Return the (X, Y) coordinate for the center point of the cell that contains the specified text.  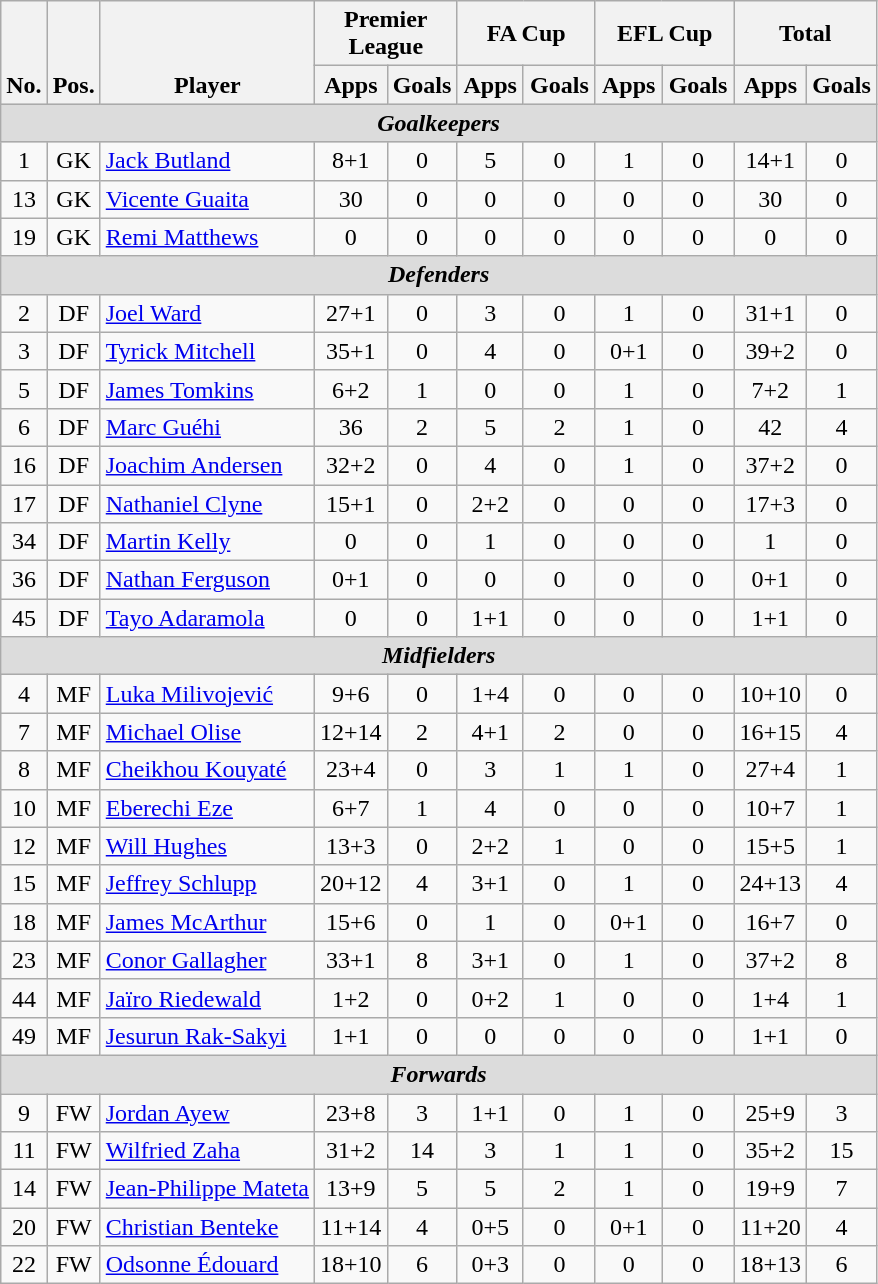
Luka Milivojević (207, 694)
32+2 (352, 465)
Michael Olise (207, 732)
20 (24, 1227)
13 (24, 199)
No. (24, 52)
10 (24, 808)
James McArthur (207, 922)
33+1 (352, 960)
17 (24, 503)
Odsonne Édouard (207, 1265)
44 (24, 998)
15+1 (352, 503)
Jaïro Riedewald (207, 998)
Martin Kelly (207, 542)
35+1 (352, 351)
45 (24, 618)
15+5 (770, 846)
34 (24, 542)
16+15 (770, 732)
11 (24, 1151)
Eberechi Eze (207, 808)
20+12 (352, 884)
18 (24, 922)
42 (770, 427)
11+20 (770, 1227)
39+2 (770, 351)
Total (805, 34)
Nathaniel Clyne (207, 503)
Forwards (439, 1074)
23 (24, 960)
EFL Cup (664, 34)
18+13 (770, 1265)
12 (24, 846)
11+14 (352, 1227)
Player (207, 52)
16+7 (770, 922)
24+13 (770, 884)
13+9 (352, 1189)
22 (24, 1265)
Jordan Ayew (207, 1113)
27+4 (770, 770)
10+10 (770, 694)
31+1 (770, 313)
25+9 (770, 1113)
Vicente Guaita (207, 199)
27+1 (352, 313)
Tyrick Mitchell (207, 351)
Wilfried Zaha (207, 1151)
18+10 (352, 1265)
Will Hughes (207, 846)
Conor Gallagher (207, 960)
Cheikhou Kouyaté (207, 770)
Defenders (439, 275)
Tayo Adaramola (207, 618)
6+2 (352, 389)
14+1 (770, 161)
0+3 (490, 1265)
0+2 (490, 998)
FA Cup (526, 34)
10+7 (770, 808)
17+3 (770, 503)
Christian Benteke (207, 1227)
31+2 (352, 1151)
1+2 (352, 998)
16 (24, 465)
9 (24, 1113)
Goalkeepers (439, 123)
7+2 (770, 389)
23+4 (352, 770)
Jean-Philippe Mateta (207, 1189)
9+6 (352, 694)
0+5 (490, 1227)
Remi Matthews (207, 237)
13+3 (352, 846)
8+1 (352, 161)
19+9 (770, 1189)
12+14 (352, 732)
Premier League (386, 34)
Midfielders (439, 656)
Pos. (74, 52)
Joel Ward (207, 313)
23+8 (352, 1113)
35+2 (770, 1151)
19 (24, 237)
Jack Butland (207, 161)
15+6 (352, 922)
Joachim Andersen (207, 465)
Nathan Ferguson (207, 580)
Jeffrey Schlupp (207, 884)
Marc Guéhi (207, 427)
Jesurun Rak-Sakyi (207, 1036)
4+1 (490, 732)
6+7 (352, 808)
49 (24, 1036)
James Tomkins (207, 389)
